Return [x, y] of the center of cell containing provided text 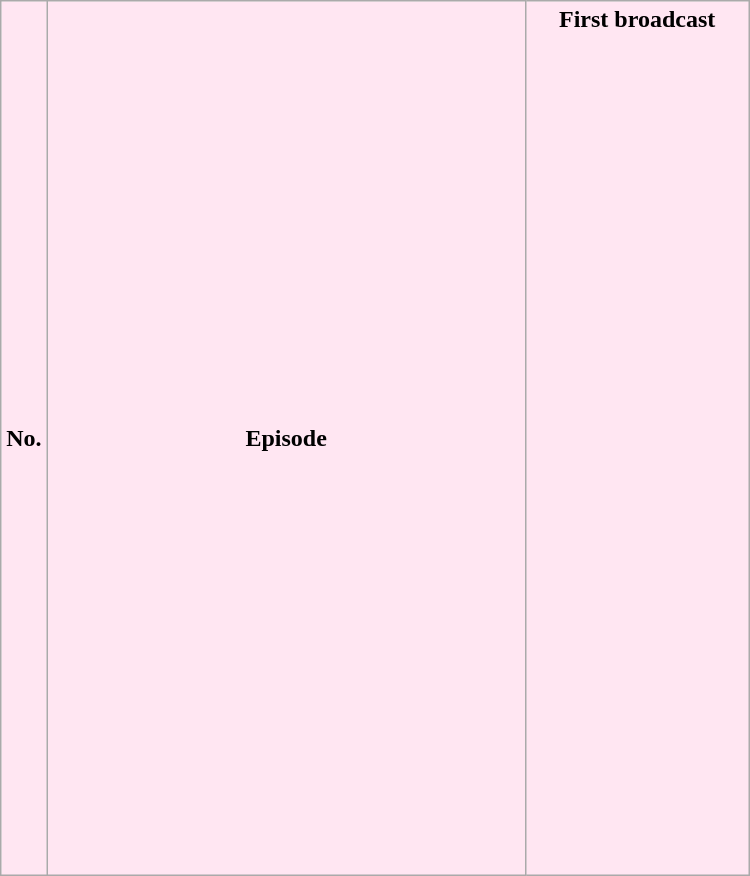
Episode [286, 438]
First broadcast [637, 438]
No. [24, 438]
